Output the [x, y] coordinate of the center of the cell containing the given text.  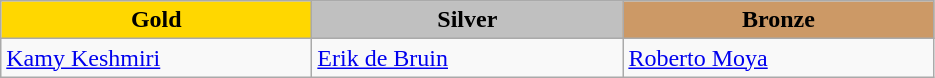
Gold [156, 20]
Erik de Bruin [468, 58]
Bronze [778, 20]
Kamy Keshmiri [156, 58]
Silver [468, 20]
Roberto Moya [778, 58]
